Locate the cell with the specified text and output its (X, Y) center coordinate. 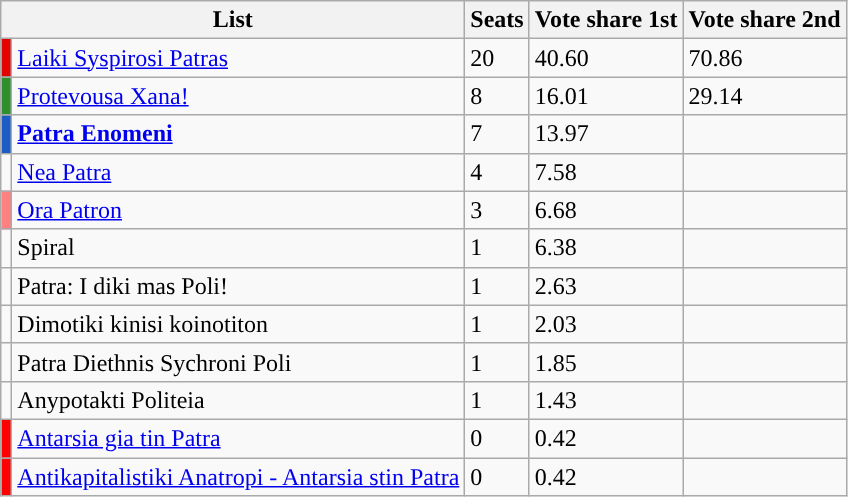
6.68 (606, 210)
Spiral (238, 248)
40.60 (606, 58)
Antarsia gia tin Patra (238, 438)
Ora Patron (238, 210)
13.97 (606, 134)
Dimotiki kinisi koinotiton (238, 324)
29.14 (764, 96)
Nea Patra (238, 172)
1.85 (606, 362)
Patra Diethnis Sychroni Poli (238, 362)
Patra Enomeni (238, 134)
70.86 (764, 58)
7.58 (606, 172)
16.01 (606, 96)
1.43 (606, 400)
3 (497, 210)
8 (497, 96)
Protevousa Xana! (238, 96)
Vote share 1st (606, 20)
List (233, 20)
Patra: I diki mas Poli! (238, 286)
Laiki Syspirosi Patras (238, 58)
Seats (497, 20)
4 (497, 172)
6.38 (606, 248)
2.63 (606, 286)
20 (497, 58)
2.03 (606, 324)
Vote share 2nd (764, 20)
Anypotakti Politeia (238, 400)
Antikapitalistiki Anatropi - Antarsia stin Patra (238, 477)
7 (497, 134)
